Find where the given text appears and provide that cell's center as (X, Y) coordinate. 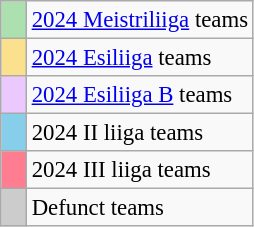
2024 Meistriliiga teams (140, 20)
2024 II liiga teams (140, 133)
Defunct teams (140, 208)
2024 III liiga teams (140, 170)
2024 Esiliiga B teams (140, 95)
2024 Esiliiga teams (140, 58)
